Search for the cell housing the specified text and yield its [x, y] center coordinate. 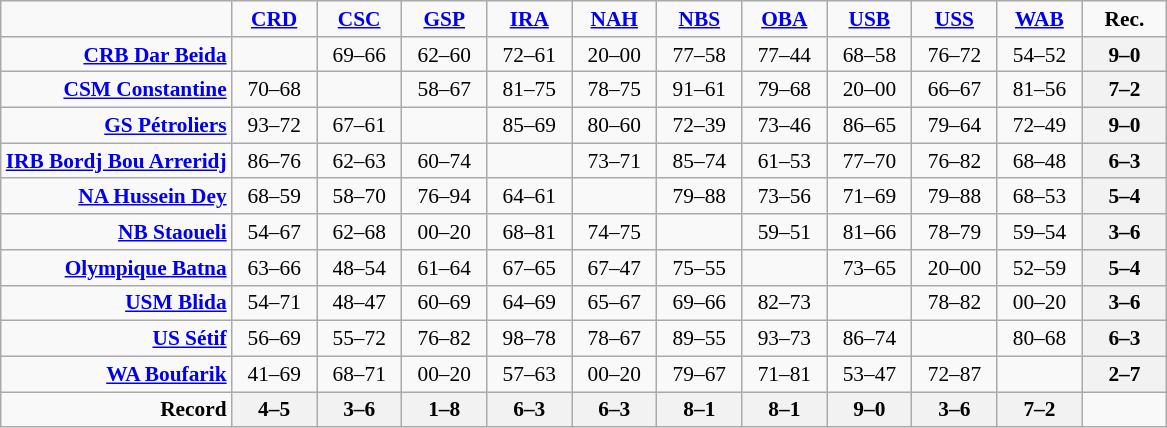
77–44 [784, 55]
Record [116, 410]
78–67 [614, 339]
78–79 [954, 232]
WAB [1040, 19]
WA Boufarik [116, 374]
73–46 [784, 126]
68–71 [360, 374]
86–76 [274, 161]
Rec. [1124, 19]
64–69 [530, 303]
48–47 [360, 303]
54–71 [274, 303]
54–52 [1040, 55]
79–64 [954, 126]
81–56 [1040, 90]
86–74 [870, 339]
80–68 [1040, 339]
NAH [614, 19]
IRA [530, 19]
73–56 [784, 197]
1–8 [444, 410]
81–75 [530, 90]
68–48 [1040, 161]
81–66 [870, 232]
NB Staoueli [116, 232]
48–54 [360, 268]
67–65 [530, 268]
72–39 [700, 126]
79–68 [784, 90]
US Sétif [116, 339]
IRB Bordj Bou Arreridj [116, 161]
Olympique Batna [116, 268]
70–68 [274, 90]
71–81 [784, 374]
76–72 [954, 55]
58–67 [444, 90]
62–63 [360, 161]
93–73 [784, 339]
OBA [784, 19]
74–75 [614, 232]
CSC [360, 19]
77–70 [870, 161]
CRB Dar Beida [116, 55]
73–71 [614, 161]
72–87 [954, 374]
68–81 [530, 232]
93–72 [274, 126]
GSP [444, 19]
91–61 [700, 90]
85–74 [700, 161]
NA Hussein Dey [116, 197]
59–54 [1040, 232]
55–72 [360, 339]
58–70 [360, 197]
64–61 [530, 197]
78–82 [954, 303]
2–7 [1124, 374]
68–53 [1040, 197]
66–67 [954, 90]
72–49 [1040, 126]
GS Pétroliers [116, 126]
65–67 [614, 303]
78–75 [614, 90]
USM Blida [116, 303]
71–69 [870, 197]
63–66 [274, 268]
NBS [700, 19]
72–61 [530, 55]
60–74 [444, 161]
USS [954, 19]
68–59 [274, 197]
89–55 [700, 339]
62–60 [444, 55]
80–60 [614, 126]
75–55 [700, 268]
60–69 [444, 303]
77–58 [700, 55]
98–78 [530, 339]
61–53 [784, 161]
4–5 [274, 410]
79–67 [700, 374]
67–61 [360, 126]
86–65 [870, 126]
82–73 [784, 303]
85–69 [530, 126]
73–65 [870, 268]
61–64 [444, 268]
67–47 [614, 268]
CRD [274, 19]
54–67 [274, 232]
USB [870, 19]
57–63 [530, 374]
68–58 [870, 55]
76–94 [444, 197]
59–51 [784, 232]
62–68 [360, 232]
53–47 [870, 374]
CSM Constantine [116, 90]
52–59 [1040, 268]
56–69 [274, 339]
41–69 [274, 374]
